Identify which cell holds the provided text, then report its (x, y) central coordinate. 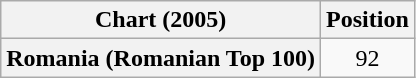
Position (368, 20)
92 (368, 58)
Romania (Romanian Top 100) (161, 58)
Chart (2005) (161, 20)
